Extract the (X, Y) coordinate from the center of the cell holding the provided text.  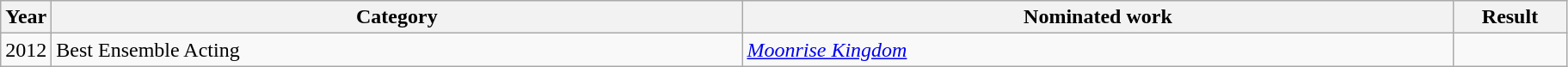
Best Ensemble Acting (397, 50)
Moonrise Kingdom (1098, 50)
Category (397, 17)
Result (1510, 17)
Year (26, 17)
2012 (26, 50)
Nominated work (1098, 17)
